Capture the cell that displays the provided text and extract its [X, Y] central coordinate. 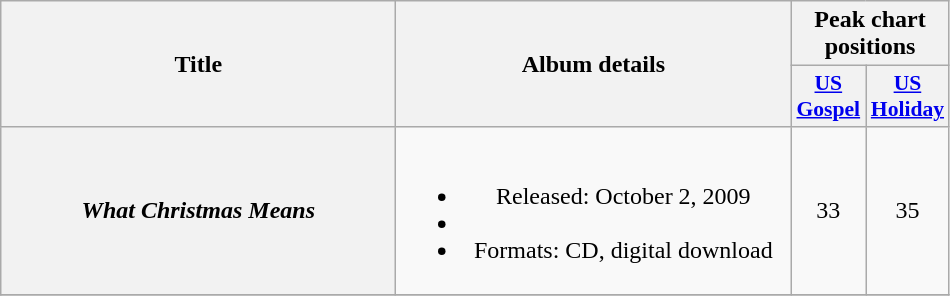
Released: October 2, 2009Formats: CD, digital download [594, 210]
What Christmas Means [198, 210]
Peak chart positions [870, 34]
35 [908, 210]
USHoliday [908, 96]
Title [198, 64]
33 [828, 210]
Album details [594, 64]
USGospel [828, 96]
